From the cell containing the given text, extract its center point as [x, y] coordinate. 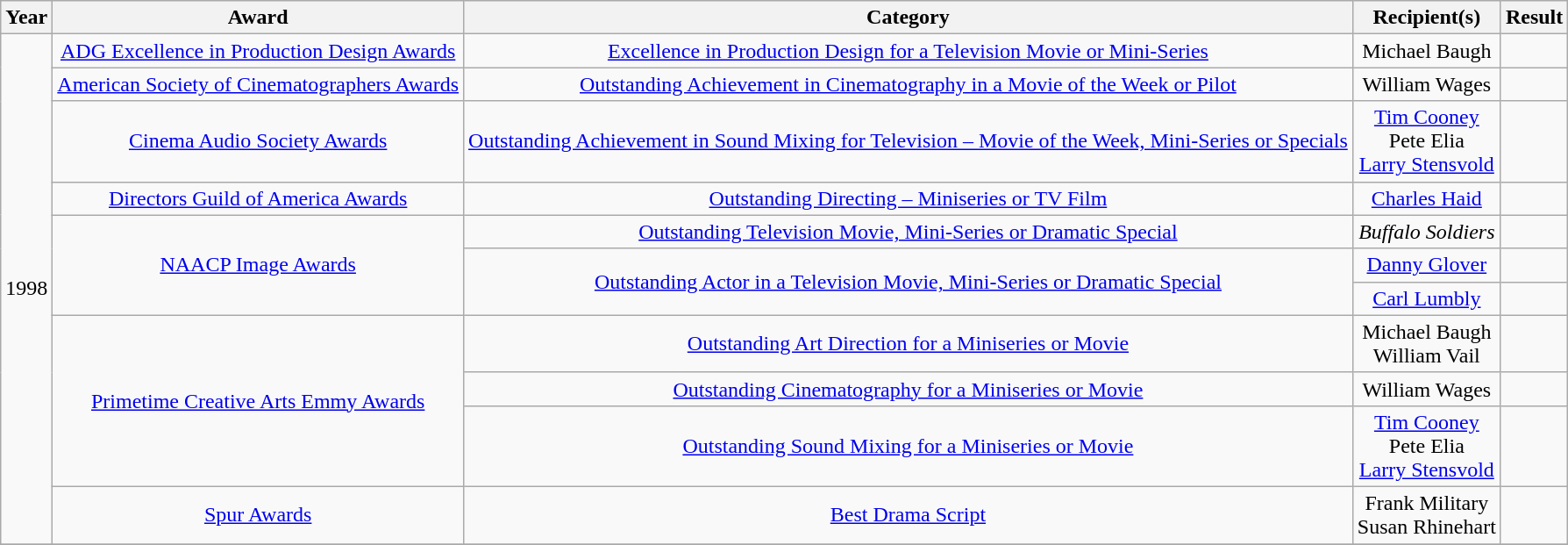
Spur Awards [258, 514]
Excellence in Production Design for a Television Movie or Mini-Series [909, 51]
American Society of Cinematographers Awards [258, 84]
Michael Baugh [1426, 51]
Outstanding Art Direction for a Miniseries or Movie [909, 344]
Year [26, 18]
Outstanding Directing – Miniseries or TV Film [909, 198]
Category [909, 18]
Best Drama Script [909, 514]
Outstanding Sound Mixing for a Miniseries or Movie [909, 446]
Directors Guild of America Awards [258, 198]
Primetime Creative Arts Emmy Awards [258, 400]
Michael BaughWilliam Vail [1426, 344]
Recipient(s) [1426, 18]
Danny Glover [1426, 265]
Outstanding Achievement in Cinematography in a Movie of the Week or Pilot [909, 84]
Frank MilitarySusan Rhinehart [1426, 514]
Award [258, 18]
Carl Lumbly [1426, 298]
Buffalo Soldiers [1426, 232]
Outstanding Cinematography for a Miniseries or Movie [909, 389]
Charles Haid [1426, 198]
Outstanding Achievement in Sound Mixing for Television – Movie of the Week, Mini-Series or Specials [909, 141]
Result [1534, 18]
Cinema Audio Society Awards [258, 141]
NAACP Image Awards [258, 265]
Outstanding Actor in a Television Movie, Mini-Series or Dramatic Special [909, 282]
1998 [26, 290]
ADG Excellence in Production Design Awards [258, 51]
Outstanding Television Movie, Mini-Series or Dramatic Special [909, 232]
